From the cell containing the given text, extract its center point as [X, Y] coordinate. 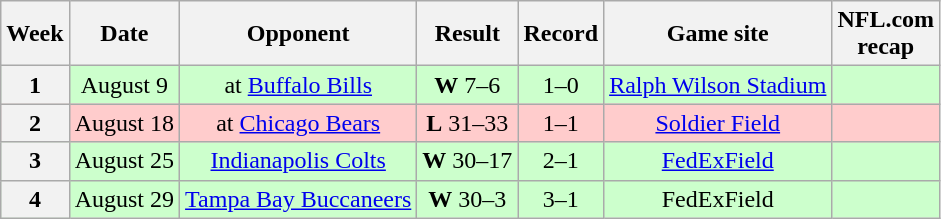
August 18 [124, 123]
W 30–3 [468, 199]
3 [35, 161]
Date [124, 34]
August 9 [124, 85]
1 [35, 85]
2 [35, 123]
Result [468, 34]
W 30–17 [468, 161]
1–0 [561, 85]
Tampa Bay Buccaneers [298, 199]
August 29 [124, 199]
Ralph Wilson Stadium [718, 85]
Week [35, 34]
Game site [718, 34]
August 25 [124, 161]
NFL.comrecap [886, 34]
1–1 [561, 123]
Indianapolis Colts [298, 161]
3–1 [561, 199]
2–1 [561, 161]
4 [35, 199]
L 31–33 [468, 123]
Record [561, 34]
at Buffalo Bills [298, 85]
Opponent [298, 34]
Soldier Field [718, 123]
at Chicago Bears [298, 123]
W 7–6 [468, 85]
